From the cell containing the given text, extract its center point as (X, Y) coordinate. 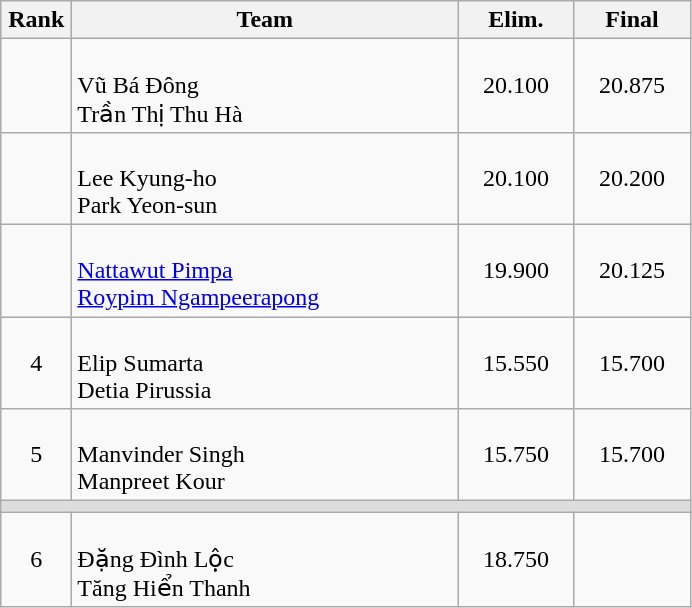
Lee Kyung-hoPark Yeon-sun (265, 178)
Elim. (516, 20)
20.200 (632, 178)
Elip SumartaDetia Pirussia (265, 362)
Rank (36, 20)
Manvinder SinghManpreet Kour (265, 455)
Nattawut PimpaRoypim Ngampeerapong (265, 270)
20.875 (632, 86)
Vũ Bá ĐôngTrần Thị Thu Hà (265, 86)
15.750 (516, 455)
5 (36, 455)
18.750 (516, 560)
4 (36, 362)
19.900 (516, 270)
Final (632, 20)
20.125 (632, 270)
Team (265, 20)
Đặng Đình LộcTăng Hiển Thanh (265, 560)
6 (36, 560)
15.550 (516, 362)
